Find where the given text appears and provide that cell's center as (x, y) coordinate. 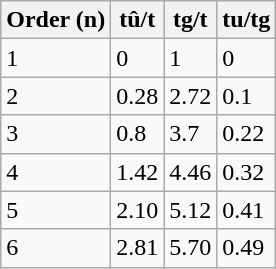
0.8 (138, 134)
1.42 (138, 172)
4.46 (190, 172)
3.7 (190, 134)
Order (n) (56, 20)
2.10 (138, 210)
tu/tg (246, 20)
2.81 (138, 248)
0.49 (246, 248)
5.70 (190, 248)
0.28 (138, 96)
4 (56, 172)
5 (56, 210)
0.32 (246, 172)
3 (56, 134)
0.22 (246, 134)
0.41 (246, 210)
5.12 (190, 210)
tû/t (138, 20)
6 (56, 248)
2.72 (190, 96)
2 (56, 96)
tg/t (190, 20)
0.1 (246, 96)
